Output the (X, Y) coordinate of the center of the cell containing the given text.  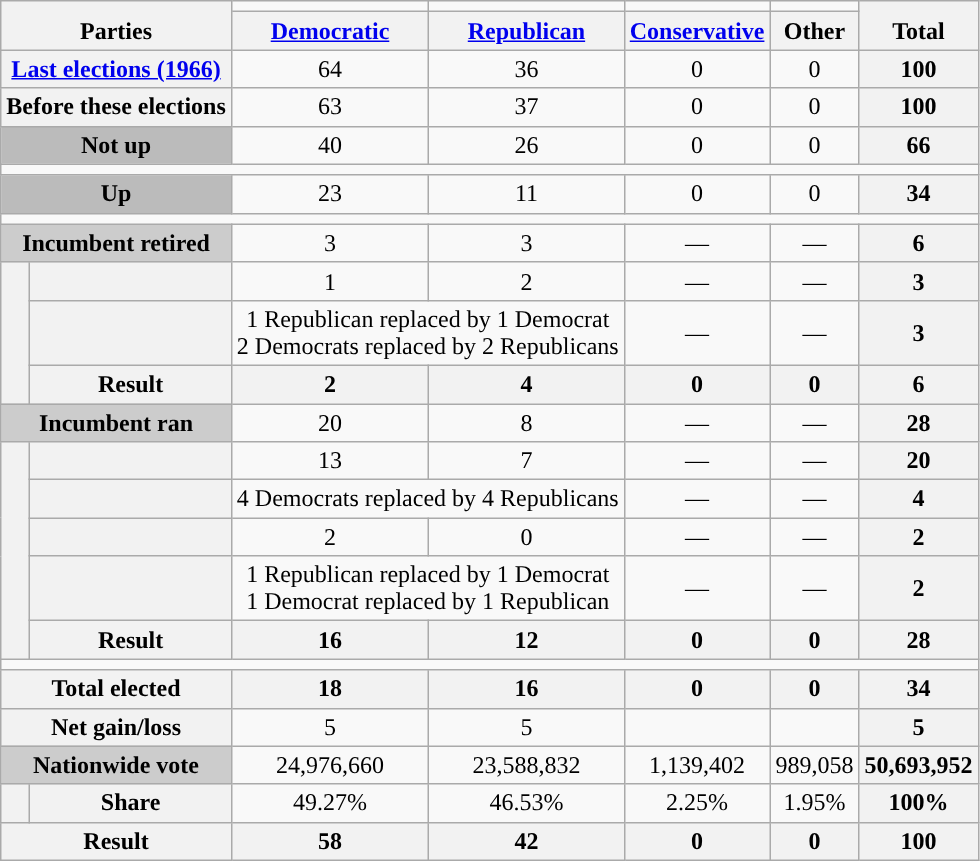
1.95% (814, 803)
Incumbent ran (116, 423)
13 (330, 461)
Total elected (116, 689)
18 (330, 689)
37 (527, 107)
Share (130, 803)
64 (330, 69)
Parties (116, 26)
Not up (116, 145)
7 (527, 461)
100% (918, 803)
63 (330, 107)
36 (527, 69)
40 (330, 145)
Republican (527, 31)
Conservative (697, 31)
46.53% (527, 803)
Last elections (1966) (116, 69)
Up (116, 194)
1 Republican replaced by 1 Democrat2 Democrats replaced by 2 Republicans (428, 332)
42 (527, 841)
989,058 (814, 765)
12 (527, 640)
26 (527, 145)
Total (918, 26)
11 (527, 194)
23,588,832 (527, 765)
58 (330, 841)
1 (330, 281)
Before these elections (116, 107)
Democratic (330, 31)
8 (527, 423)
1,139,402 (697, 765)
23 (330, 194)
4 Democrats replaced by 4 Republicans (428, 499)
2.25% (697, 803)
1 Republican replaced by 1 Democrat1 Democrat replaced by 1 Republican (428, 588)
Net gain/loss (116, 727)
50,693,952 (918, 765)
24,976,660 (330, 765)
49.27% (330, 803)
Other (814, 31)
Nationwide vote (116, 765)
66 (918, 145)
Incumbent retired (116, 243)
